Identify which cell holds the provided text, then report its [x, y] central coordinate. 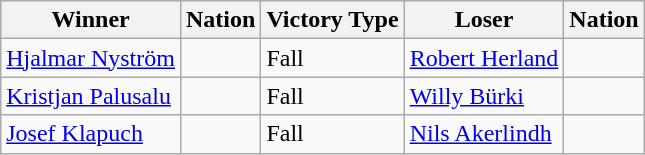
Nils Akerlindh [484, 134]
Winner [91, 20]
Willy Bürki [484, 96]
Josef Klapuch [91, 134]
Loser [484, 20]
Robert Herland [484, 58]
Hjalmar Nyström [91, 58]
Kristjan Palusalu [91, 96]
Victory Type [332, 20]
